Detect which cell encompasses the target text, then output its (x, y) center coordinate. 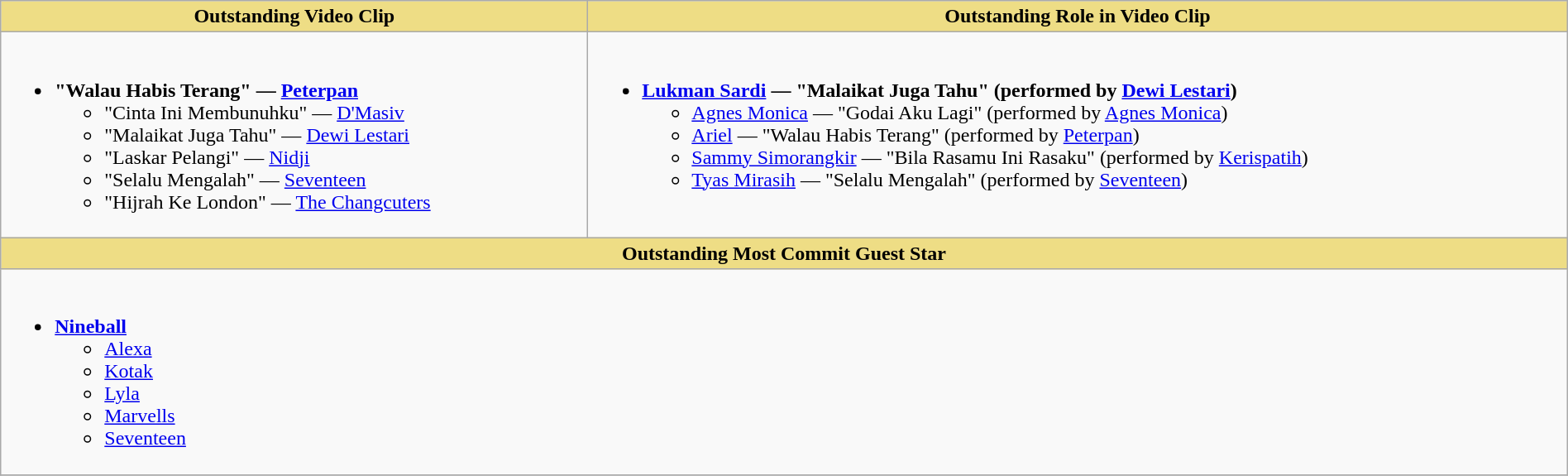
Outstanding Most Commit Guest Star (784, 253)
Outstanding Video Clip (294, 17)
NineballAlexaKotakLylaMarvellsSeventeen (784, 372)
Outstanding Role in Video Clip (1078, 17)
